Output the (x, y) coordinate of the center of the cell containing the given text.  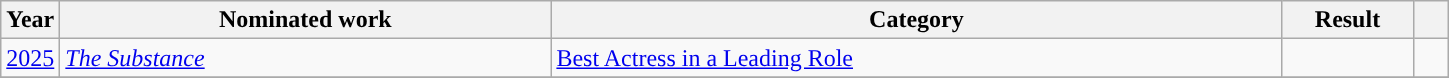
Year (30, 20)
The Substance (306, 58)
Category (916, 20)
2025 (30, 58)
Nominated work (306, 20)
Best Actress in a Leading Role (916, 58)
Result (1348, 20)
